Find where the given text appears and provide that cell's center as (x, y) coordinate. 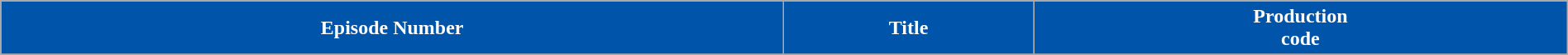
Title (909, 28)
Productioncode (1301, 28)
Episode Number (392, 28)
